Scan for the cell matching the given text and deliver its (x, y) coordinate at center. 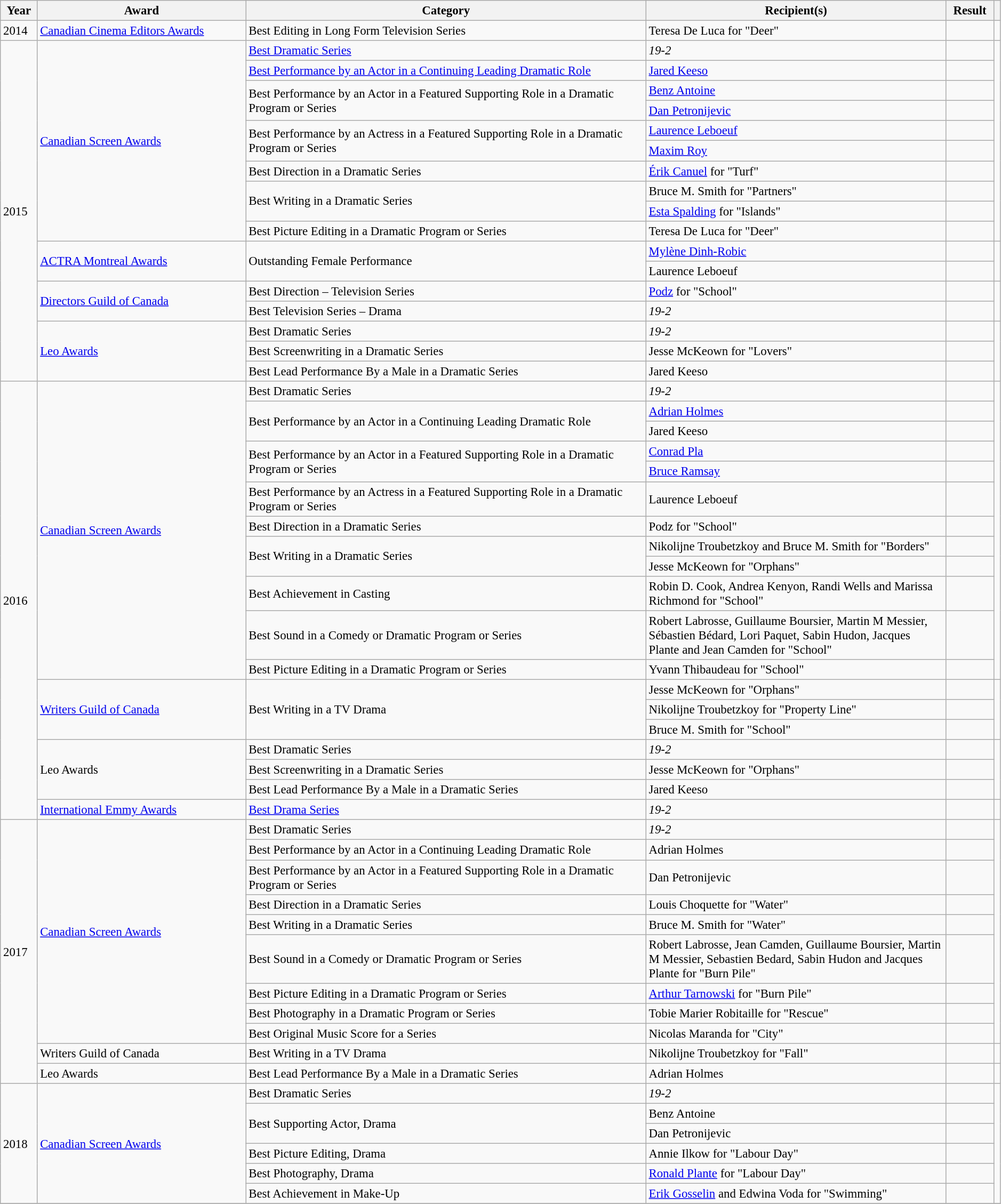
Erik Gosselin and Edwina Voda for "Swimming" (796, 1194)
Recipient(s) (796, 11)
Best Picture Editing, Drama (446, 1154)
Best Achievement in Casting (446, 594)
Arthur Tarnowski for "Burn Pile" (796, 993)
Nikolijne Troubetzkoy and Bruce M. Smith for "Borders" (796, 546)
Directors Guild of Canada (142, 301)
Mylène Dinh-Robic (796, 251)
Best Photography, Drama (446, 1174)
Outstanding Female Performance (446, 261)
Best Television Series – Drama (446, 311)
Robert Labrosse, Jean Camden, Guillaume Boursier, Martin M Messier, Sebastien Bedard, Sabin Hudon and Jacques Plante for "Burn Pile" (796, 959)
Jesse McKeown for "Lovers" (796, 351)
International Emmy Awards (142, 810)
Result (970, 11)
Year (19, 11)
2015 (19, 211)
Robin D. Cook, Andrea Kenyon, Randi Wells and Marissa Richmond for "School" (796, 594)
Esta Spalding for "Islands" (796, 211)
Nikolijne Troubetzkoy for "Property Line" (796, 710)
Robert Labrosse, Guillaume Boursier, Martin M Messier, Sébastien Bédard, Lori Paquet, Sabin Hudon, Jacques Plante and Jean Camden for "School" (796, 635)
Best Supporting Actor, Drama (446, 1124)
Conrad Pla (796, 452)
Érik Canuel for "Turf" (796, 171)
2017 (19, 952)
Yvann Thibaudeau for "School" (796, 670)
Bruce M. Smith for "School" (796, 730)
Ronald Plante for "Labour Day" (796, 1174)
2014 (19, 31)
Best Direction – Television Series (446, 291)
Canadian Cinema Editors Awards (142, 31)
Award (142, 11)
Bruce M. Smith for "Water" (796, 925)
ACTRA Montreal Awards (142, 261)
Annie Ilkow for "Labour Day" (796, 1154)
Nicolas Maranda for "City" (796, 1033)
Best Photography in a Dramatic Program or Series (446, 1014)
Tobie Marier Robitaille for "Rescue" (796, 1014)
Louis Choquette for "Water" (796, 904)
2018 (19, 1144)
Best Achievement in Make-Up (446, 1194)
Best Editing in Long Form Television Series (446, 31)
Bruce Ramsay (796, 472)
Best Drama Series (446, 810)
Maxim Roy (796, 151)
Bruce M. Smith for "Partners" (796, 191)
2016 (19, 600)
Best Original Music Score for a Series (446, 1033)
Nikolijne Troubetzkoy for "Fall" (796, 1054)
Category (446, 11)
